Scan for the cell matching the given text and deliver its [x, y] coordinate at center. 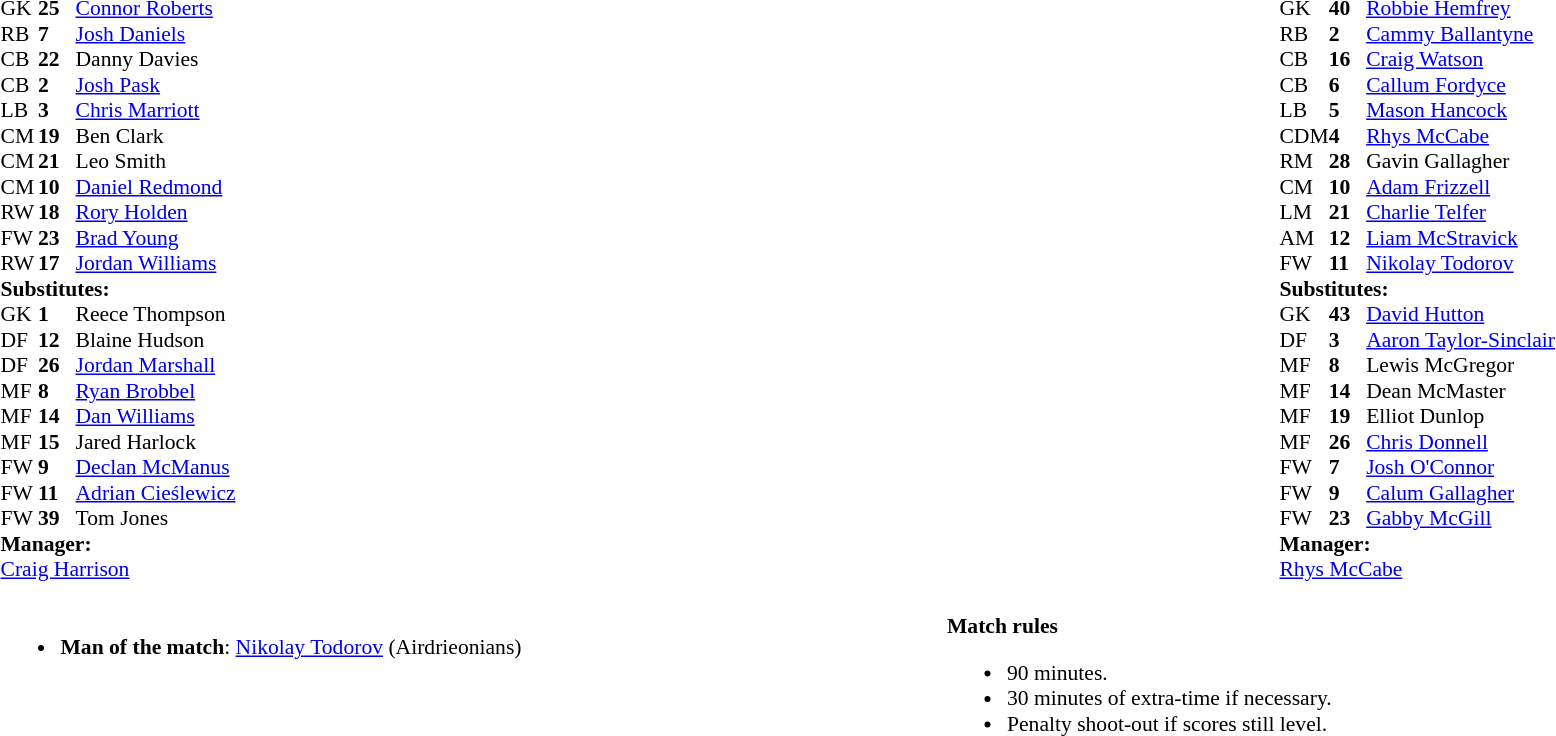
43 [1348, 315]
Gabby McGill [1460, 519]
Reece Thompson [156, 315]
1 [57, 315]
17 [57, 263]
RM [1304, 161]
Adam Frizzell [1460, 187]
CDM [1304, 136]
Danny Davies [156, 59]
Jordan Marshall [156, 365]
6 [1348, 85]
Leo Smith [156, 161]
Josh Pask [156, 85]
Josh Daniels [156, 34]
Craig Watson [1460, 59]
Jared Harlock [156, 442]
18 [57, 213]
Callum Fordyce [1460, 85]
Elliot Dunlop [1460, 417]
15 [57, 442]
Blaine Hudson [156, 340]
Calum Gallagher [1460, 493]
Chris Marriott [156, 111]
Charlie Telfer [1460, 213]
5 [1348, 111]
Chris Donnell [1460, 442]
Josh O'Connor [1460, 467]
AM [1304, 238]
Ryan Brobbel [156, 391]
39 [57, 519]
Gavin Gallagher [1460, 161]
Rory Holden [156, 213]
Dean McMaster [1460, 391]
Craig Harrison [118, 569]
16 [1348, 59]
David Hutton [1460, 315]
4 [1348, 136]
Mason Hancock [1460, 111]
Aaron Taylor-Sinclair [1460, 340]
Liam McStravick [1460, 238]
LM [1304, 213]
Ben Clark [156, 136]
22 [57, 59]
Adrian Cieślewicz [156, 493]
Jordan Williams [156, 263]
Brad Young [156, 238]
Lewis McGregor [1460, 365]
Declan McManus [156, 467]
Daniel Redmond [156, 187]
Cammy Ballantyne [1460, 34]
Nikolay Todorov [1460, 263]
Dan Williams [156, 417]
28 [1348, 161]
Tom Jones [156, 519]
